Identify which cell holds the provided text, then report its (x, y) central coordinate. 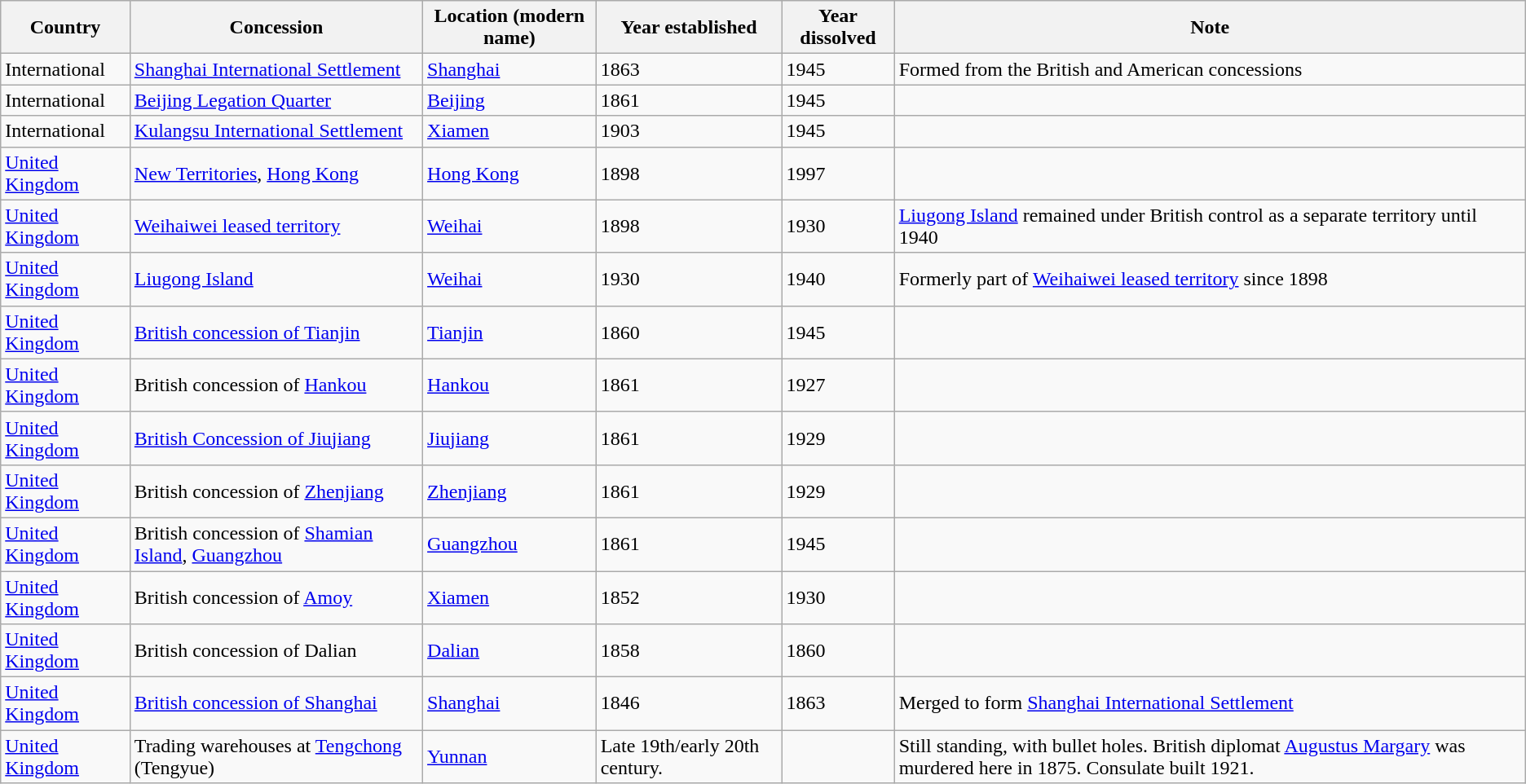
Dalian (510, 650)
1852 (689, 597)
Yunnan (510, 756)
Jiujiang (510, 438)
Liugong Island remained under British control as a separate territory until 1940 (1210, 227)
Trading warehouses at Tengchong (Tengyue) (276, 756)
Hong Kong (510, 173)
Late 19th/early 20th century. (689, 756)
Formed from the British and American concessions (1210, 69)
Year established (689, 28)
Hankou (510, 385)
Tianjin (510, 333)
British concession of Amoy (276, 597)
Guangzhou (510, 544)
1846 (689, 704)
British concession of Zhenjiang (276, 491)
Merged to form Shanghai International Settlement (1210, 704)
Beijing Legation Quarter (276, 100)
1858 (689, 650)
1940 (838, 279)
British concession of Shanghai (276, 704)
1927 (838, 385)
British concession of Dalian (276, 650)
Formerly part of Weihaiwei leased territory since 1898 (1210, 279)
1903 (689, 131)
Location (modern name) (510, 28)
Year dissolved (838, 28)
British concession of Tianjin (276, 333)
1997 (838, 173)
Zhenjiang (510, 491)
Concession (276, 28)
Beijing (510, 100)
Weihaiwei leased territory (276, 227)
Country (65, 28)
New Territories, Hong Kong (276, 173)
British concession of Shamian Island, Guangzhou (276, 544)
Liugong Island (276, 279)
Still standing, with bullet holes. British diplomat Augustus Margary was murdered here in 1875. Consulate built 1921. (1210, 756)
Shanghai International Settlement (276, 69)
British concession of Hankou (276, 385)
Note (1210, 28)
British Concession of Jiujiang (276, 438)
Kulangsu International Settlement (276, 131)
